Provide the (x, y) coordinate of the cell's center where the given text is located.  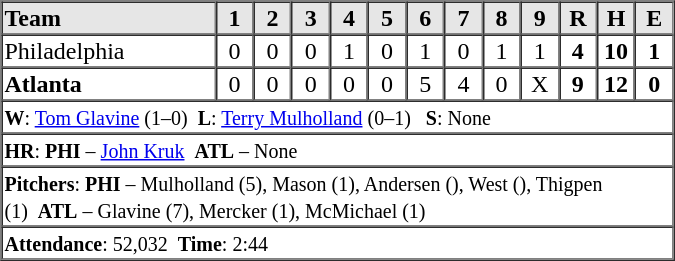
7 (463, 18)
Pitchers: PHI – Mulholland (5), Mason (1), Andersen (), West (), Thigpen (1) ATL – Glavine (7), Mercker (1), McMichael (1) (338, 196)
3 (311, 18)
R (578, 18)
2 (273, 18)
Philadelphia (109, 50)
X (540, 84)
10 (616, 50)
6 (425, 18)
Team (109, 18)
8 (501, 18)
Attendance: 52,032 Time: 2:44 (338, 242)
12 (616, 84)
W: Tom Glavine (1–0) L: Terry Mulholland (0–1) S: None (338, 116)
E (654, 18)
Atlanta (109, 84)
HR: PHI – John Kruk ATL – None (338, 150)
H (616, 18)
